Pinpoint the cell where the given text exists, returning its (X, Y) midpoint coordinate. 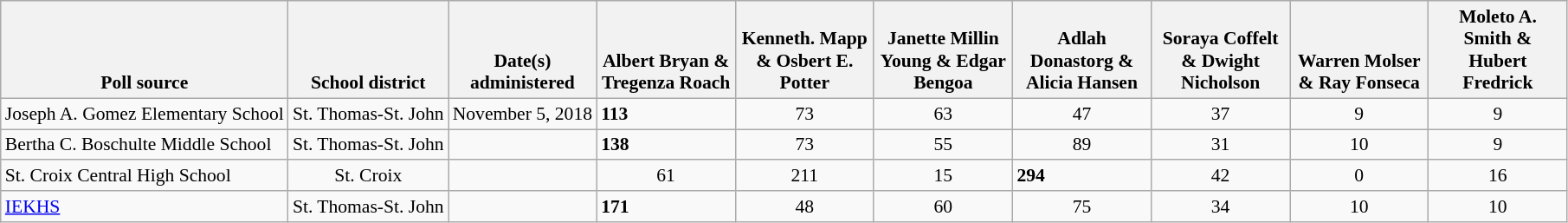
294 (1081, 176)
Bertha C. Boschulte Middle School (145, 145)
Albert Bryan & Tregenza Roach (666, 49)
55 (943, 145)
89 (1081, 145)
Warren Molser & Ray Fonseca (1359, 49)
Date(s)administered (523, 49)
61 (666, 176)
St. Croix Central High School (145, 176)
34 (1221, 207)
Joseph A. Gomez Elementary School (145, 114)
138 (666, 145)
60 (943, 207)
113 (666, 114)
171 (666, 207)
IEKHS (145, 207)
63 (943, 114)
Poll source (145, 49)
48 (804, 207)
15 (943, 176)
42 (1221, 176)
16 (1498, 176)
Janette Millin Young & Edgar Bengoa (943, 49)
75 (1081, 207)
Moleto A. Smith & Hubert Fredrick (1498, 49)
31 (1221, 145)
Soraya Coffelt & Dwight Nicholson (1221, 49)
November 5, 2018 (523, 114)
37 (1221, 114)
0 (1359, 176)
St. Croix (369, 176)
47 (1081, 114)
Adlah Donastorg & Alicia Hansen (1081, 49)
School district (369, 49)
211 (804, 176)
Kenneth. Mapp & Osbert E. Potter (804, 49)
